Return (x, y) of the center of cell containing provided text 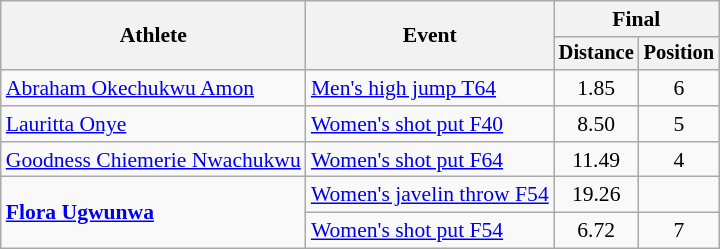
Women's shot put F64 (430, 160)
8.50 (596, 124)
Lauritta Onye (154, 124)
Flora Ugwunwa (154, 212)
5 (679, 124)
Position (679, 54)
7 (679, 231)
Final (636, 19)
Abraham Okechukwu Amon (154, 88)
1.85 (596, 88)
Women's javelin throw F54 (430, 195)
Athlete (154, 36)
4 (679, 160)
Women's shot put F40 (430, 124)
6.72 (596, 231)
Goodness Chiemerie Nwachukwu (154, 160)
6 (679, 88)
Men's high jump T64 (430, 88)
11.49 (596, 160)
19.26 (596, 195)
Event (430, 36)
Distance (596, 54)
Women's shot put F54 (430, 231)
